From the cell containing the given text, extract its center point as (x, y) coordinate. 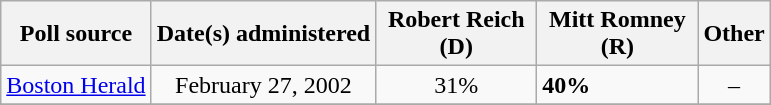
– (734, 85)
Poll source (76, 34)
Date(s) administered (264, 34)
February 27, 2002 (264, 85)
40% (618, 85)
Mitt Romney (R) (618, 34)
31% (456, 85)
Boston Herald (76, 85)
Robert Reich (D) (456, 34)
Other (734, 34)
